Determine the (x, y) coordinate at the center of the cell enclosing the given text.  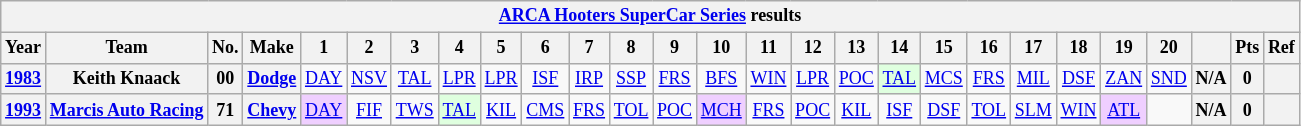
ATL (1124, 110)
1993 (24, 110)
3 (414, 48)
17 (1033, 48)
20 (1168, 48)
SND (1168, 78)
Make (272, 48)
13 (856, 48)
Pts (1248, 48)
6 (546, 48)
71 (226, 110)
Chevy (272, 110)
12 (813, 48)
FIF (370, 110)
19 (1124, 48)
Team (126, 48)
Ref (1282, 48)
14 (899, 48)
ARCA Hooters SuperCar Series results (650, 16)
18 (1078, 48)
MCH (721, 110)
00 (226, 78)
5 (501, 48)
No. (226, 48)
7 (590, 48)
CMS (546, 110)
Year (24, 48)
MIL (1033, 78)
9 (675, 48)
SSP (630, 78)
15 (944, 48)
BFS (721, 78)
16 (988, 48)
MCS (944, 78)
IRP (590, 78)
11 (768, 48)
1983 (24, 78)
1 (324, 48)
NSV (370, 78)
Keith Knaack (126, 78)
2 (370, 48)
10 (721, 48)
4 (459, 48)
8 (630, 48)
Dodge (272, 78)
TWS (414, 110)
ZAN (1124, 78)
SLM (1033, 110)
Marcis Auto Racing (126, 110)
